From the cell containing the given text, extract its center point as [x, y] coordinate. 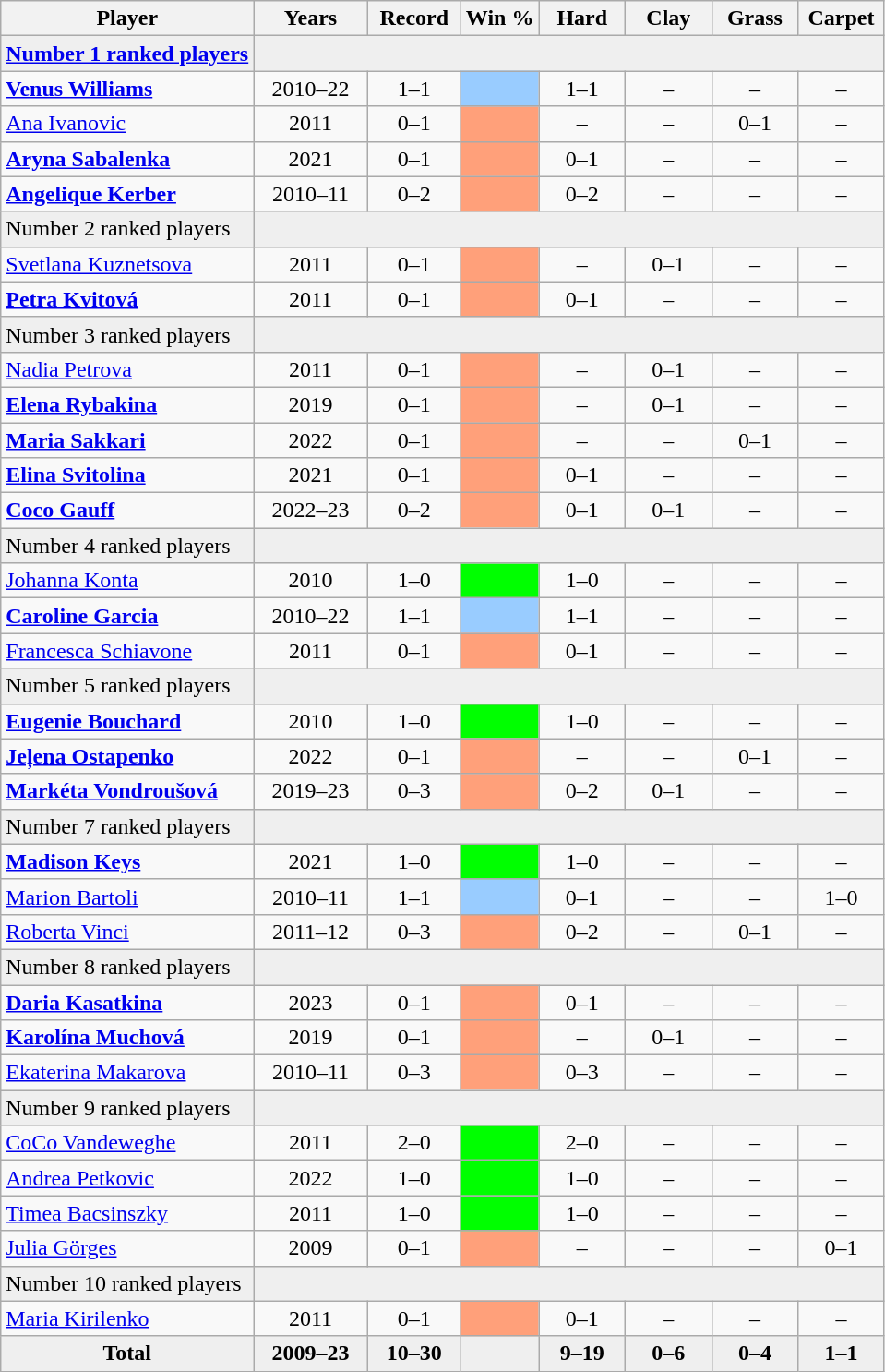
Nadia Petrova [127, 369]
Win % [500, 18]
Number 4 ranked players [127, 546]
Julia Görges [127, 1248]
Player [127, 18]
2011–12 [311, 932]
Carpet [842, 18]
Record [413, 18]
Number 2 ranked players [127, 229]
Maria Kirilenko [127, 1318]
Number 1 ranked players [127, 54]
Ekaterina Makarova [127, 1073]
Number 7 ranked players [127, 826]
Angelique Kerber [127, 194]
CoCo Vandeweghe [127, 1143]
Aryna Sabalenka [127, 159]
Elena Rybakina [127, 404]
0–4 [755, 1354]
Number 8 ranked players [127, 967]
Number 9 ranked players [127, 1108]
2009 [311, 1248]
Number 3 ranked players [127, 334]
Hard [582, 18]
Number 5 ranked players [127, 686]
Andrea Petkovic [127, 1178]
Petra Kvitová [127, 299]
Coco Gauff [127, 511]
Grass [755, 18]
Total [127, 1354]
Timea Bacsinszky [127, 1213]
2023 [311, 1002]
9–19 [582, 1354]
Karolína Muchová [127, 1038]
Svetlana Kuznetsova [127, 264]
Number 10 ranked players [127, 1283]
Francesca Schiavone [127, 651]
Roberta Vinci [127, 932]
2022–23 [311, 511]
Ana Ivanovic [127, 124]
10–30 [413, 1354]
Maria Sakkari [127, 440]
Johanna Konta [127, 581]
Markéta Vondroušová [127, 791]
Jeļena Ostapenko [127, 756]
Venus Williams [127, 89]
Clay [669, 18]
Caroline Garcia [127, 616]
Years [311, 18]
2009–23 [311, 1354]
Madison Keys [127, 861]
Marion Bartoli [127, 897]
Eugenie Bouchard [127, 721]
Daria Kasatkina [127, 1002]
2019–23 [311, 791]
0–6 [669, 1354]
Elina Svitolina [127, 475]
